Determine the (X, Y) coordinate at the center of the cell enclosing the given text.  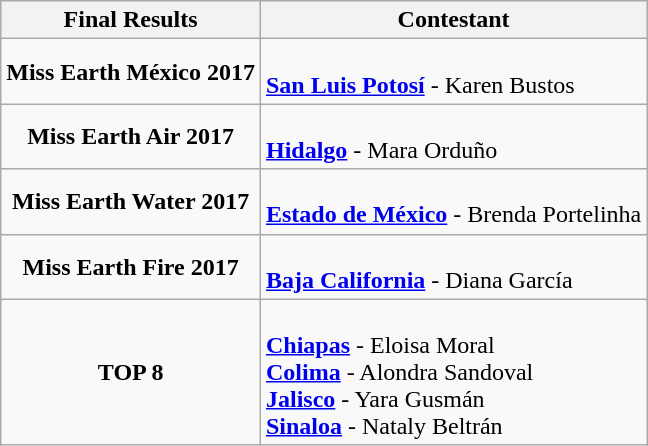
Miss Earth Fire 2017 (131, 266)
Hidalgo - Mara Orduño (453, 136)
Baja California - Diana García (453, 266)
Contestant (453, 20)
Final Results (131, 20)
Chiapas - Eloisa Moral Colima - Alondra Sandoval Jalisco - Yara Gusmán Sinaloa - Nataly Beltrán (453, 372)
Estado de México - Brenda Portelinha (453, 202)
TOP 8 (131, 372)
San Luis Potosí - Karen Bustos (453, 72)
Miss Earth Air 2017 (131, 136)
Miss Earth México 2017 (131, 72)
Miss Earth Water 2017 (131, 202)
